Detect which cell encompasses the target text, then output its [X, Y] center coordinate. 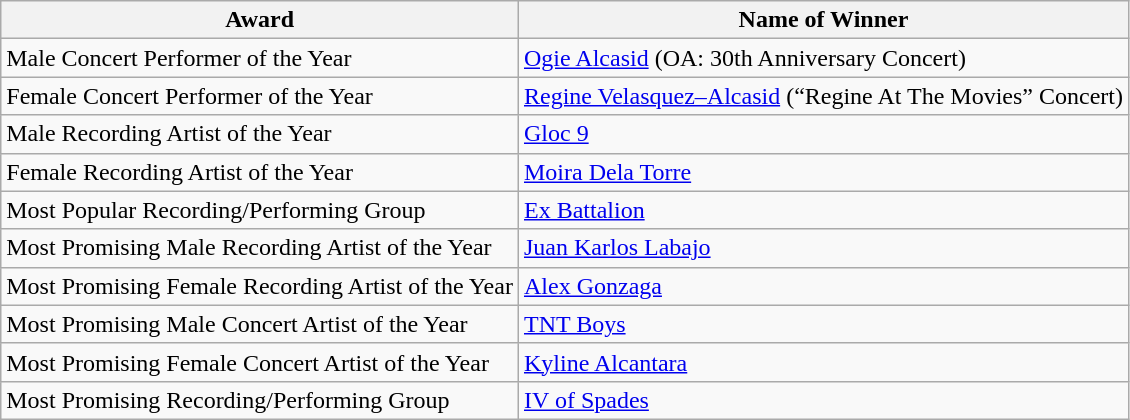
Female Concert Performer of the Year [260, 96]
Name of Winner [823, 20]
Moira Dela Torre [823, 172]
Most Promising Male Recording Artist of the Year [260, 248]
Alex Gonzaga [823, 286]
Male Recording Artist of the Year [260, 134]
Kyline Alcantara [823, 362]
Ogie Alcasid (OA: 30th Anniversary Concert) [823, 58]
Most Promising Female Concert Artist of the Year [260, 362]
Gloc 9 [823, 134]
Ex Battalion [823, 210]
Most Promising Female Recording Artist of the Year [260, 286]
Juan Karlos Labajo [823, 248]
Female Recording Artist of the Year [260, 172]
IV of Spades [823, 400]
Most Promising Male Concert Artist of the Year [260, 324]
Most Promising Recording/Performing Group [260, 400]
TNT Boys [823, 324]
Most Popular Recording/Performing Group [260, 210]
Male Concert Performer of the Year [260, 58]
Award [260, 20]
Regine Velasquez–Alcasid (“Regine At The Movies” Concert) [823, 96]
